Scan for the cell matching the given text and deliver its (x, y) coordinate at center. 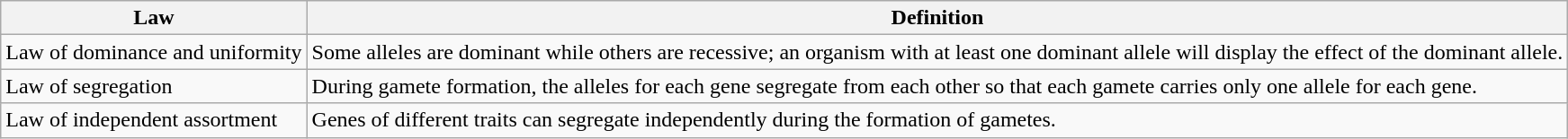
Definition (937, 18)
Genes of different traits can segregate independently during the formation of gametes. (937, 120)
Law of segregation (154, 86)
During gamete formation, the alleles for each gene segregate from each other so that each gamete carries only one allele for each gene. (937, 86)
Law (154, 18)
Law of independent assortment (154, 120)
Law of dominance and uniformity (154, 52)
Some alleles are dominant while others are recessive; an organism with at least one dominant allele will display the effect of the dominant allele. (937, 52)
